Output the (x, y) coordinate of the center of the cell containing the given text.  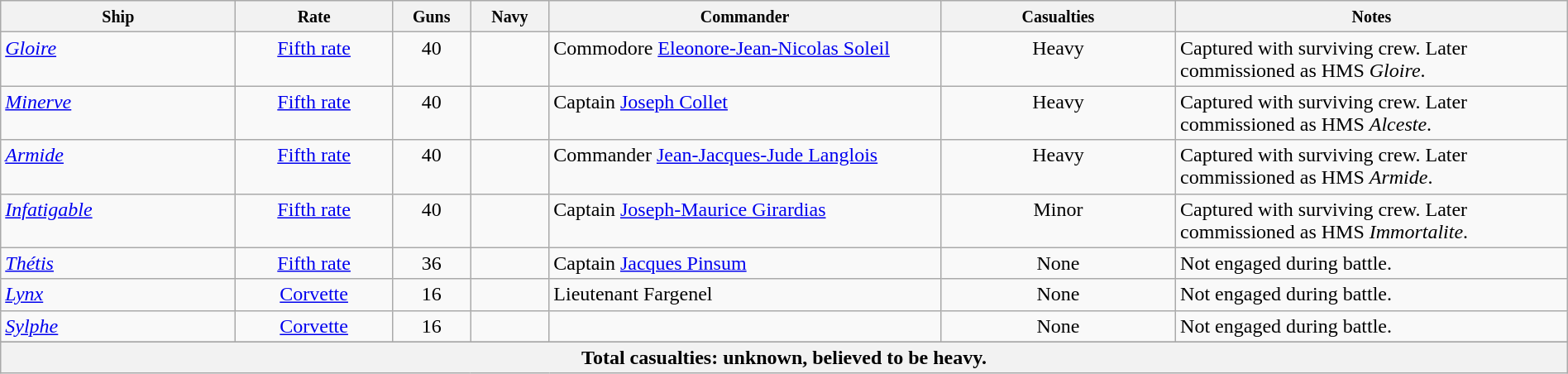
Thétis (118, 263)
Captain Joseph Collet (745, 113)
Captured with surviving crew. Later commissioned as HMS Armide. (1372, 167)
Armide (118, 167)
Rate (314, 17)
Captain Jacques Pinsum (745, 263)
Captured with surviving crew. Later commissioned as HMS Gloire. (1372, 60)
Captured with surviving crew. Later commissioned as HMS Alceste. (1372, 113)
Guns (432, 17)
Lieutenant Fargenel (745, 295)
Captured with surviving crew. Later commissioned as HMS Immortalite. (1372, 220)
Gloire (118, 60)
Notes (1372, 17)
Navy (509, 17)
Minor (1058, 220)
Casualties (1058, 17)
Minerve (118, 113)
Sylphe (118, 326)
36 (432, 263)
Captain Joseph-Maurice Girardias (745, 220)
Commodore Eleonore-Jean-Nicolas Soleil (745, 60)
Commander (745, 17)
Total casualties: unknown, believed to be heavy. (784, 357)
Lynx (118, 295)
Infatigable (118, 220)
Commander Jean-Jacques-Jude Langlois (745, 167)
Ship (118, 17)
